Scan for the cell matching the given text and deliver its [x, y] coordinate at center. 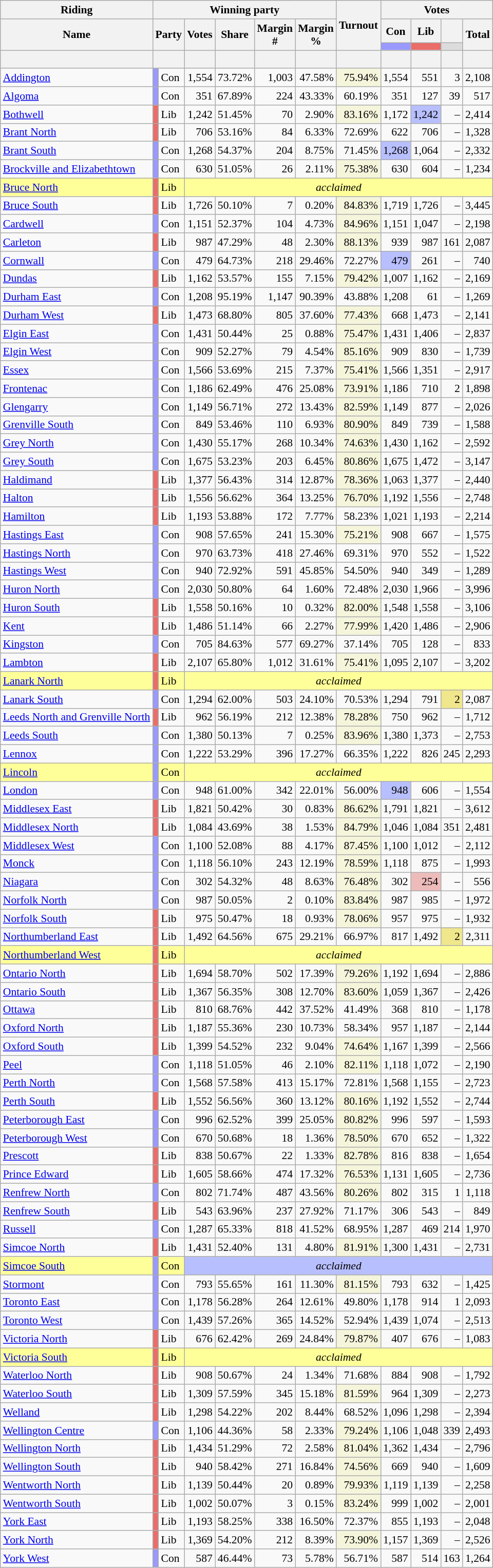
50.42% [235, 809]
1.33% [316, 1156]
243 [275, 864]
3,996 [478, 590]
939 [395, 242]
622 [395, 132]
591 [275, 571]
78.36% [358, 480]
218 [275, 261]
1,167 [395, 1047]
Oxford South [77, 1047]
418 [275, 553]
0.89% [316, 1485]
Essex [77, 370]
855 [395, 1522]
606 [426, 791]
9.04% [316, 1047]
7.77% [316, 517]
Toronto West [77, 1321]
64 [275, 590]
Bothwell [77, 114]
43.88% [358, 297]
1,064 [426, 151]
Peterborough West [77, 1138]
264 [275, 1302]
339 [452, 1430]
1,932 [478, 918]
63.96% [235, 1211]
315 [426, 1193]
306 [395, 1211]
57.26% [235, 1321]
56.10% [235, 864]
54.50% [358, 571]
1,234 [478, 169]
1,373 [426, 736]
56.56% [235, 1102]
79.42% [358, 279]
24 [275, 1376]
8.39% [316, 1540]
York West [77, 1558]
62.00% [235, 699]
1,047 [426, 224]
58.42% [235, 1467]
Algoma [77, 96]
2,093 [478, 1302]
55.65% [235, 1284]
Lincoln [77, 772]
2,258 [478, 1485]
Peel [77, 1065]
Haldimand [77, 480]
Frontenac [77, 388]
79 [275, 352]
1,119 [395, 1485]
1.34% [316, 1376]
Northumberland West [77, 955]
232 [275, 1047]
22.01% [316, 791]
37.60% [316, 316]
Grey North [77, 443]
1,289 [478, 571]
73.72% [235, 78]
82.11% [358, 1065]
84.96% [358, 224]
84 [275, 132]
884 [395, 1376]
1,021 [395, 517]
56.00% [358, 791]
76.48% [358, 882]
Leeds South [77, 736]
Wellington North [77, 1448]
1,172 [395, 114]
20 [275, 1485]
2,108 [478, 78]
74.56% [358, 1467]
2,001 [478, 1503]
82.78% [358, 1156]
70.53% [358, 699]
7.37% [316, 370]
2.58% [316, 1448]
204 [275, 151]
25 [275, 334]
817 [395, 937]
44.36% [235, 1430]
Toronto East [77, 1302]
Ontario North [77, 973]
88 [275, 846]
30 [275, 809]
1,147 [275, 297]
604 [426, 169]
3,612 [478, 809]
Hastings West [77, 571]
Cardwell [77, 224]
Ontario South [77, 992]
79.93% [358, 1485]
597 [426, 1120]
54.20% [235, 1540]
517 [478, 96]
1,609 [478, 1467]
17.32% [316, 1174]
2,414 [478, 114]
314 [275, 480]
128 [426, 644]
Lennox [77, 754]
750 [395, 717]
53.23% [235, 462]
999 [395, 1503]
62.42% [235, 1339]
72.81% [358, 1083]
360 [275, 1102]
230 [275, 1028]
24.84% [316, 1339]
5.78% [316, 1558]
York East [77, 1522]
833 [478, 644]
58.34% [358, 1028]
Simcoe North [77, 1248]
Party [168, 35]
1,269 [478, 297]
Welland [77, 1412]
50.68% [235, 1138]
413 [275, 1083]
50.16% [235, 608]
Share [235, 35]
Renfrew North [77, 1193]
72.92% [235, 571]
27.46% [316, 553]
985 [426, 900]
215 [275, 370]
43.33% [316, 96]
818 [275, 1229]
2,141 [478, 316]
50.07% [235, 1503]
365 [275, 1321]
52.27% [235, 352]
1,548 [395, 608]
56.43% [235, 480]
83.16% [358, 114]
203 [275, 462]
652 [426, 1138]
77.99% [358, 626]
81.91% [358, 1248]
1,522 [478, 553]
342 [275, 791]
1,157 [395, 1540]
Middlesex East [77, 809]
1,063 [395, 480]
2,394 [478, 1412]
551 [426, 78]
Prescott [77, 1156]
56.28% [235, 1302]
57.58% [235, 1083]
345 [275, 1394]
46.44% [235, 1558]
57.65% [235, 535]
675 [275, 937]
71.74% [235, 1193]
52.37% [235, 224]
Carleton [77, 242]
0.32% [316, 608]
83.84% [358, 900]
73.91% [358, 388]
552 [426, 553]
50.47% [235, 918]
Durham West [77, 316]
2.11% [316, 169]
632 [426, 1284]
25.05% [316, 1120]
2,440 [478, 480]
Russell [77, 1229]
50.80% [235, 590]
2,513 [478, 1321]
Hamilton [77, 517]
51.45% [235, 114]
72 [275, 1448]
396 [275, 754]
Total [478, 35]
63.73% [235, 553]
4.54% [316, 352]
Norfolk North [77, 900]
54.32% [235, 882]
80.26% [358, 1193]
Bruce North [77, 187]
73 [275, 1558]
Lambton [77, 663]
1,972 [478, 900]
Wellington Centre [77, 1430]
2,917 [478, 370]
Wentworth North [77, 1485]
80.90% [358, 425]
54.52% [235, 1047]
Name [77, 35]
69.31% [358, 553]
53.29% [235, 754]
Perth South [77, 1102]
1,131 [395, 1174]
75.94% [358, 78]
25.08% [316, 388]
58.25% [235, 1522]
Renfrew South [77, 1211]
79.87% [358, 1339]
1,322 [478, 1138]
Wellington South [77, 1467]
1,792 [478, 1376]
Glengarry [77, 407]
2,273 [478, 1394]
56.62% [235, 498]
308 [275, 992]
Huron North [77, 590]
41.49% [358, 1010]
399 [275, 1120]
78.06% [358, 918]
1,406 [426, 334]
56.19% [235, 717]
Waterloo North [77, 1376]
Northumberland East [77, 937]
172 [275, 517]
0.20% [316, 206]
202 [275, 1412]
1,712 [478, 717]
1,003 [275, 78]
61 [426, 297]
1,719 [395, 206]
62.52% [235, 1120]
2,311 [478, 937]
2.33% [316, 1430]
Margin# [275, 35]
2,592 [478, 443]
10.34% [316, 443]
Dundas [77, 279]
368 [395, 1010]
22 [275, 1156]
875 [426, 864]
Brant North [77, 132]
56.35% [235, 992]
67.89% [235, 96]
60.19% [358, 96]
Stormont [77, 1284]
61.00% [235, 791]
669 [395, 1467]
241 [275, 535]
70 [275, 114]
2,837 [478, 334]
Kent [77, 626]
2,796 [478, 1448]
0.93% [316, 918]
10.73% [316, 1028]
Bruce South [77, 206]
81.59% [358, 1394]
86.62% [358, 809]
2,144 [478, 1028]
68.95% [358, 1229]
668 [395, 316]
Durham East [77, 297]
407 [395, 1339]
71.17% [358, 1211]
38 [275, 827]
0.83% [316, 809]
1,095 [395, 663]
816 [395, 1156]
Monck [77, 864]
914 [426, 1302]
Niagara [77, 882]
66 [275, 626]
254 [426, 882]
47.58% [316, 78]
474 [275, 1174]
Norfolk South [77, 918]
1.53% [316, 827]
Grenville South [77, 425]
2,214 [478, 517]
53.16% [235, 132]
1,654 [478, 1156]
Huron South [77, 608]
29.21% [316, 937]
Turnout [358, 26]
805 [275, 316]
13.43% [316, 407]
78.59% [358, 864]
58.66% [235, 1174]
50.05% [235, 900]
2.90% [316, 114]
1,059 [395, 992]
52.94% [358, 1321]
66.35% [358, 754]
877 [426, 407]
Prince Edward [77, 1174]
0.88% [316, 334]
78.28% [358, 717]
45.85% [316, 571]
58.70% [235, 973]
31.61% [316, 663]
791 [426, 699]
2,566 [478, 1047]
2.27% [316, 626]
667 [426, 535]
2,886 [478, 973]
27.92% [316, 1211]
Hastings North [77, 553]
12.87% [316, 480]
83.60% [358, 992]
81.15% [358, 1284]
6.93% [316, 425]
65.33% [235, 1229]
85.16% [358, 352]
15.18% [316, 1394]
29.46% [316, 261]
66.97% [358, 937]
2,481 [478, 827]
2,048 [478, 1522]
64.56% [235, 937]
2,723 [478, 1083]
68.76% [235, 1010]
58 [275, 1430]
Kingston [77, 644]
364 [275, 498]
1,420 [395, 626]
Lanark South [77, 699]
Elgin East [77, 334]
78.50% [358, 1138]
Ottawa [77, 1010]
127 [426, 96]
79.24% [358, 1430]
72.27% [358, 261]
Middlesex North [77, 827]
37.14% [358, 644]
47.29% [235, 242]
43.56% [316, 1193]
476 [275, 388]
1,362 [395, 1448]
41.52% [316, 1229]
54.22% [235, 1412]
75.38% [358, 169]
Elgin West [77, 352]
Victoria North [77, 1339]
2,526 [478, 1540]
Perth North [77, 1083]
6.45% [316, 462]
95.19% [235, 297]
81.04% [358, 1448]
214 [452, 1229]
Winning party [244, 10]
Lanark North [77, 681]
2,748 [478, 498]
77.43% [358, 316]
1,472 [426, 462]
131 [275, 1248]
15.30% [316, 535]
76.53% [358, 1174]
830 [426, 352]
2,198 [478, 224]
1.36% [316, 1138]
2,112 [478, 846]
53.57% [235, 279]
15.17% [316, 1083]
12.38% [316, 717]
1,048 [426, 1430]
1,074 [426, 1321]
1,096 [395, 1412]
2.30% [316, 242]
3,445 [478, 206]
338 [275, 1522]
245 [452, 754]
71.68% [358, 1376]
74.64% [358, 1047]
76.70% [358, 498]
71.45% [358, 151]
Grey South [77, 462]
46 [275, 1065]
155 [275, 279]
6.33% [316, 132]
3,147 [478, 462]
8.44% [316, 1412]
65.80% [235, 663]
1,993 [478, 864]
75.21% [358, 535]
Simcoe South [77, 1266]
2,493 [478, 1430]
1,300 [395, 1248]
1,898 [478, 388]
577 [275, 644]
1,083 [478, 1339]
24.10% [316, 699]
49.80% [358, 1302]
12.61% [316, 1302]
54.37% [235, 151]
Hastings East [77, 535]
52.40% [235, 1248]
82.59% [358, 407]
83.96% [358, 736]
68.52% [358, 1412]
11.30% [316, 1284]
237 [275, 1211]
514 [426, 1558]
1,351 [426, 370]
224 [275, 96]
57.59% [235, 1394]
7.15% [316, 279]
53.88% [235, 517]
1,328 [478, 132]
80.82% [358, 1120]
502 [275, 973]
503 [275, 699]
2,026 [478, 407]
Victoria South [77, 1357]
4.17% [316, 846]
12.70% [316, 992]
Brant South [77, 151]
50.13% [235, 736]
8.75% [316, 151]
469 [426, 1229]
82.00% [358, 608]
12.19% [316, 864]
London [77, 791]
16.50% [316, 1522]
0.25% [316, 736]
272 [275, 407]
43.69% [235, 827]
826 [426, 754]
72.69% [358, 132]
1,791 [395, 809]
2,190 [478, 1065]
1,046 [395, 827]
69.27% [316, 644]
1,575 [478, 535]
1,593 [478, 1120]
50.10% [235, 206]
Halton [77, 498]
84.83% [358, 206]
271 [275, 1467]
268 [275, 443]
88.13% [358, 242]
261 [426, 261]
2.10% [316, 1065]
4.80% [316, 1248]
51.29% [235, 1448]
84.63% [235, 644]
80.16% [358, 1102]
37.52% [316, 1010]
2,731 [478, 1248]
26 [275, 169]
39 [452, 96]
52.08% [235, 846]
74.63% [358, 443]
64.73% [235, 261]
84.79% [358, 827]
Middlesex West [77, 846]
Addington [77, 78]
1.60% [316, 590]
Cornwall [77, 261]
58.23% [358, 517]
2,744 [478, 1102]
740 [478, 261]
83.24% [358, 1503]
2,753 [478, 736]
1,970 [478, 1229]
York North [77, 1540]
17.27% [316, 754]
1,425 [478, 1284]
4.73% [316, 224]
739 [426, 425]
104 [275, 224]
17.39% [316, 973]
710 [426, 388]
68.80% [235, 316]
53.46% [235, 425]
2,293 [478, 754]
51.14% [235, 626]
Wentworth South [77, 1503]
1,739 [478, 352]
13.25% [316, 498]
72.48% [358, 590]
442 [275, 1010]
0.15% [316, 1503]
Peterborough East [77, 1120]
90.39% [316, 297]
269 [275, 1339]
2,426 [478, 992]
1,155 [426, 1083]
87.45% [358, 846]
14.52% [316, 1321]
62.49% [235, 388]
55.17% [235, 443]
16.84% [316, 1467]
Leeds North and Grenville North [77, 717]
3,202 [478, 663]
1,588 [478, 425]
53.69% [235, 370]
110 [275, 425]
73.90% [358, 1540]
Waterloo South [77, 1394]
1,072 [426, 1065]
1,007 [395, 279]
Riding [77, 10]
75.47% [358, 334]
79.26% [358, 973]
3,106 [478, 608]
Brockville and Elizabethtown [77, 169]
1,966 [426, 590]
2,736 [478, 1174]
1,264 [478, 1558]
556 [478, 882]
13.12% [316, 1102]
72.37% [358, 1522]
964 [395, 1394]
163 [452, 1558]
55.36% [235, 1028]
80.86% [358, 462]
2,169 [478, 279]
487 [275, 1193]
2,332 [478, 151]
349 [426, 571]
Margin% [316, 35]
8.63% [316, 882]
10 [275, 608]
2,906 [478, 626]
Oxford North [77, 1028]
0.10% [316, 900]
